Return [x, y] of the center of cell containing provided text 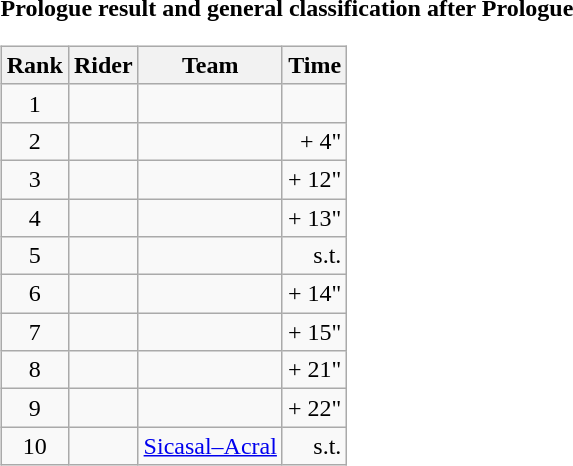
+ 12" [314, 179]
6 [34, 294]
+ 15" [314, 332]
7 [34, 332]
Time [314, 65]
1 [34, 103]
8 [34, 370]
+ 4" [314, 141]
9 [34, 408]
Team [210, 65]
Rider [103, 65]
10 [34, 446]
2 [34, 141]
3 [34, 179]
+ 22" [314, 408]
+ 14" [314, 294]
+ 13" [314, 217]
Rank [34, 65]
Sicasal–Acral [210, 446]
5 [34, 256]
+ 21" [314, 370]
4 [34, 217]
